Extract the (x, y) coordinate from the center of the cell holding the provided text.  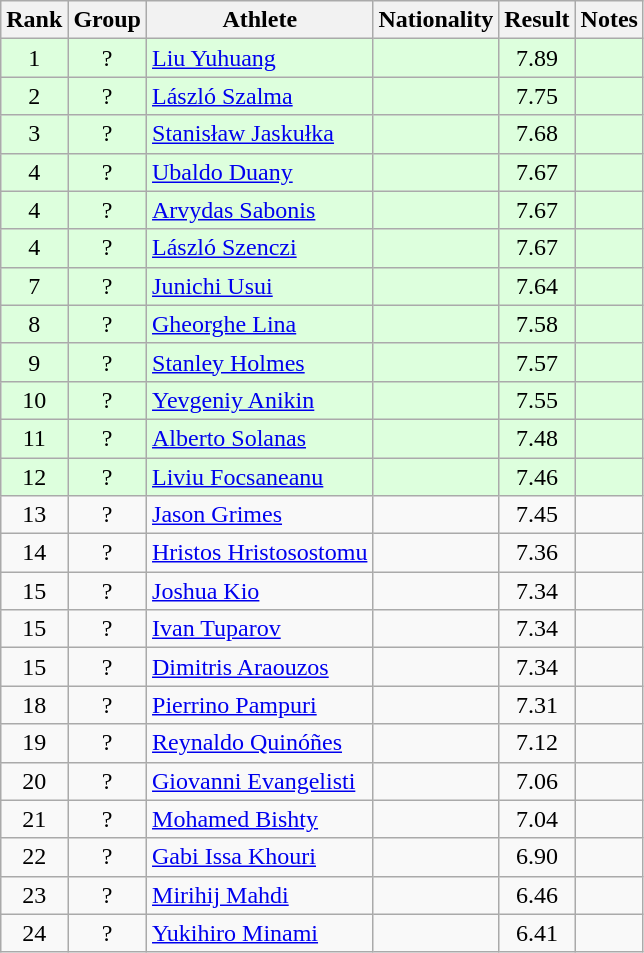
6.90 (537, 857)
9 (34, 362)
19 (34, 743)
Result (537, 20)
Mohamed Bishty (260, 819)
Yukihiro Minami (260, 933)
Stanley Holmes (260, 362)
7.45 (537, 515)
Arvydas Sabonis (260, 210)
22 (34, 857)
7.12 (537, 743)
18 (34, 705)
7.36 (537, 553)
11 (34, 438)
6.41 (537, 933)
Dimitris Araouzos (260, 667)
Mirihij Mahdi (260, 895)
Joshua Kio (260, 591)
7.75 (537, 96)
6.46 (537, 895)
14 (34, 553)
László Szenczi (260, 248)
Gheorghe Lina (260, 324)
13 (34, 515)
Alberto Solanas (260, 438)
7.48 (537, 438)
7.31 (537, 705)
12 (34, 477)
10 (34, 400)
Nationality (436, 20)
Gabi Issa Khouri (260, 857)
7.57 (537, 362)
Group (108, 20)
7.46 (537, 477)
Ivan Tuparov (260, 629)
20 (34, 781)
7.55 (537, 400)
23 (34, 895)
7.89 (537, 58)
Hristos Hristosostomu (260, 553)
Liu Yuhuang (260, 58)
8 (34, 324)
7.04 (537, 819)
7.68 (537, 134)
7.58 (537, 324)
Notes (609, 20)
Junichi Usui (260, 286)
1 (34, 58)
24 (34, 933)
Athlete (260, 20)
Ubaldo Duany (260, 172)
Jason Grimes (260, 515)
Liviu Focsaneanu (260, 477)
21 (34, 819)
László Szalma (260, 96)
Yevgeniy Anikin (260, 400)
7.64 (537, 286)
Reynaldo Quinóñes (260, 743)
7 (34, 286)
7.06 (537, 781)
Giovanni Evangelisti (260, 781)
Stanisław Jaskułka (260, 134)
Rank (34, 20)
3 (34, 134)
Pierrino Pampuri (260, 705)
2 (34, 96)
